Provide the [X, Y] coordinate of the cell's center where the given text is located.  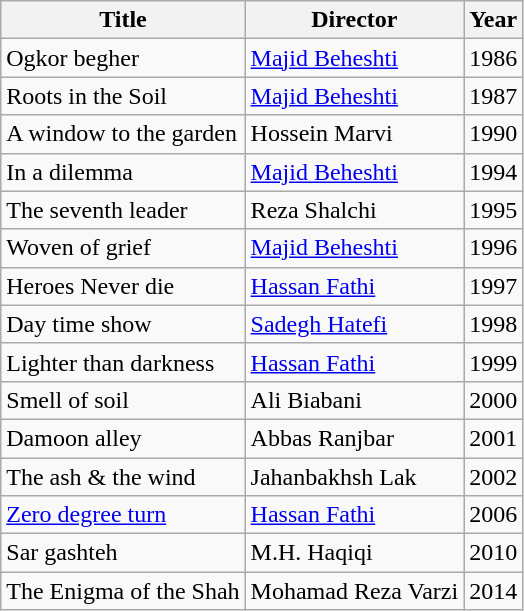
2014 [494, 591]
Roots in the Soil [123, 96]
The seventh leader [123, 210]
Jahanbakhsh Lak [354, 477]
Lighter than darkness [123, 362]
1997 [494, 286]
Sar gashteh [123, 553]
Smell of soil [123, 400]
Damoon alley [123, 438]
1987 [494, 96]
A window to the garden [123, 134]
M.H. Haqiqi [354, 553]
Day time show [123, 324]
2006 [494, 515]
2000 [494, 400]
Mohamad Reza Varzi [354, 591]
1994 [494, 172]
1996 [494, 248]
Title [123, 20]
In a dilemma [123, 172]
Heroes Never die [123, 286]
Sadegh Hatefi [354, 324]
1995 [494, 210]
2010 [494, 553]
1999 [494, 362]
Reza Shalchi [354, 210]
2001 [494, 438]
Zero degree turn [123, 515]
Hossein Marvi [354, 134]
Year [494, 20]
Director [354, 20]
Ogkor begher [123, 58]
2002 [494, 477]
1998 [494, 324]
1986 [494, 58]
The Enigma of the Shah [123, 591]
Ali Biabani [354, 400]
Woven of grief [123, 248]
The ash & the wind [123, 477]
1990 [494, 134]
Abbas Ranjbar [354, 438]
